Extract the [x, y] coordinate from the center of the cell holding the provided text.  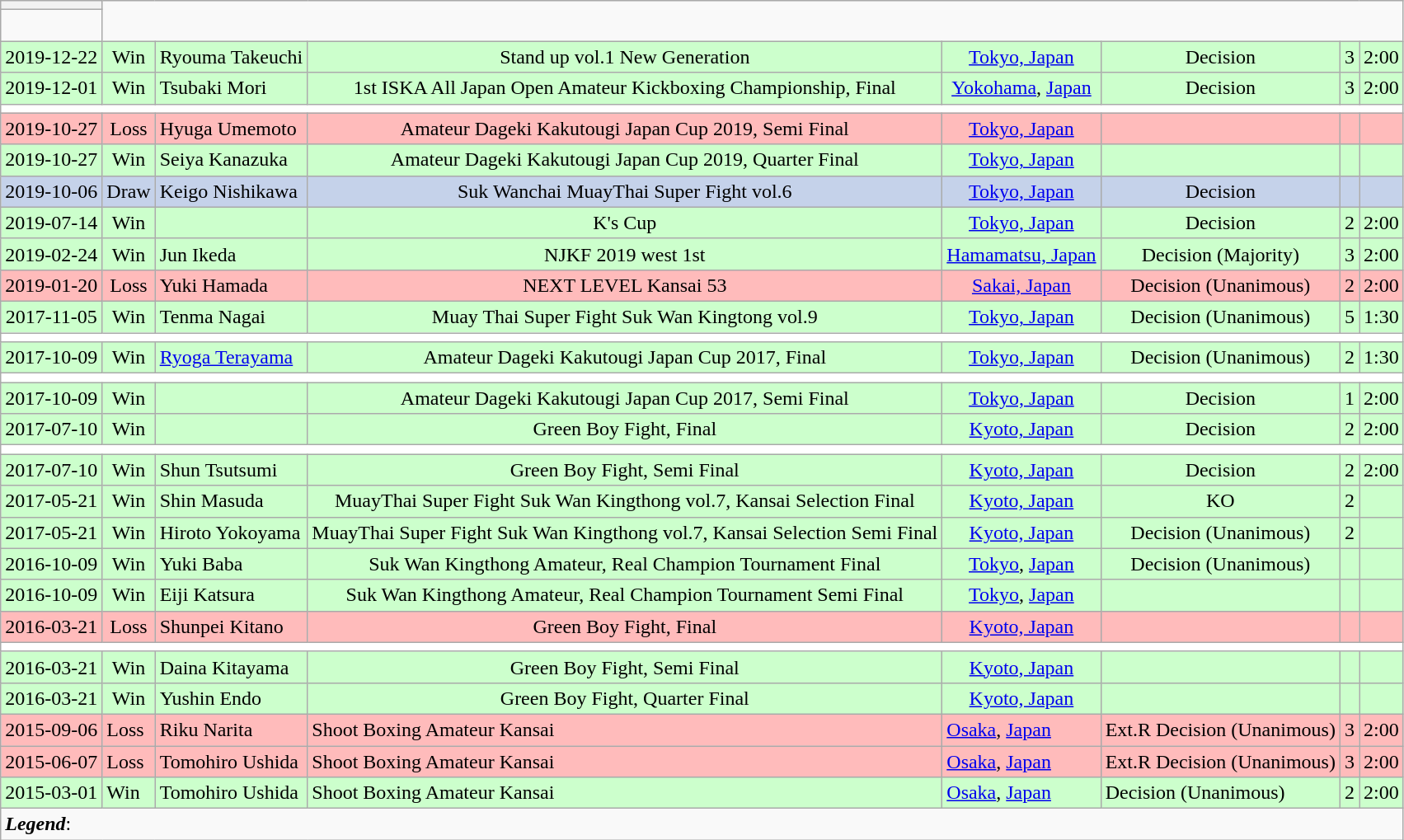
Sakai, Japan [1021, 285]
2015-09-06 [51, 730]
Shun Tsutsumi [231, 470]
Tsubaki Mori [231, 88]
Stand up vol.1 New Generation [625, 57]
Seiya Kanazuka [231, 160]
MuayThai Super Fight Suk Wan Kingthong vol.7, Kansai Selection Semi Final [625, 533]
2019-02-24 [51, 254]
Ryoga Terayama [231, 358]
Legend: [702, 824]
5 [1349, 317]
Amateur Dageki Kakutougi Japan Cup 2019, Quarter Final [625, 160]
Yuki Baba [231, 564]
Hamamatsu, Japan [1021, 254]
Decision (Majority) [1220, 254]
Amateur Dageki Kakutougi Japan Cup 2019, Semi Final [625, 129]
Suk Wan Kingthong Amateur, Real Champion Tournament Final [625, 564]
NEXT LEVEL Kansai 53 [625, 285]
Keigo Nishikawa [231, 191]
2019-07-14 [51, 223]
Yushin Endo [231, 698]
MuayThai Super Fight Suk Wan Kingthong vol.7, Kansai Selection Final [625, 501]
2015-03-01 [51, 793]
Suk Wan Kingthong Amateur, Real Champion Tournament Semi Final [625, 595]
Eiji Katsura [231, 595]
2015-06-07 [51, 761]
Ryouma Takeuchi [231, 57]
Hiroto Yokoyama [231, 533]
Shunpei Kitano [231, 626]
Yuki Hamada [231, 285]
NJKF 2019 west 1st [625, 254]
Hyuga Umemoto [231, 129]
Riku Narita [231, 730]
Jun Ikeda [231, 254]
2019-10-06 [51, 191]
Tenma Nagai [231, 317]
1 [1349, 398]
1st ISKA All Japan Open Amateur Kickboxing Championship, Final [625, 88]
Green Boy Fight, Quarter Final [625, 698]
Shin Masuda [231, 501]
Daina Kitayama [231, 667]
Amateur Dageki Kakutougi Japan Cup 2017, Final [625, 358]
Suk Wanchai MuayThai Super Fight vol.6 [625, 191]
2017-11-05 [51, 317]
Amateur Dageki Kakutougi Japan Cup 2017, Semi Final [625, 398]
2019-12-01 [51, 88]
Muay Thai Super Fight Suk Wan Kingtong vol.9 [625, 317]
Yokohama, Japan [1021, 88]
2019-01-20 [51, 285]
KO [1220, 501]
K's Cup [625, 223]
Draw [129, 191]
2019-12-22 [51, 57]
